Find where the given text appears and provide that cell's center as [X, Y] coordinate. 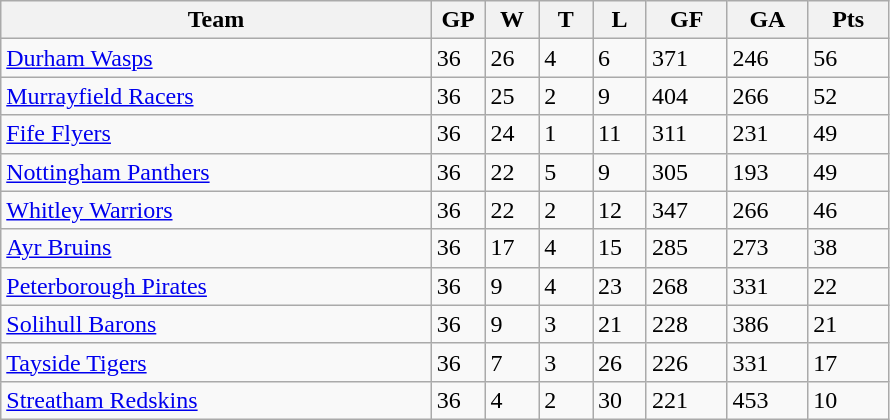
273 [768, 248]
Murrayfield Racers [216, 96]
Durham Wasps [216, 58]
52 [848, 96]
46 [848, 210]
Tayside Tigers [216, 362]
10 [848, 400]
311 [686, 134]
386 [768, 324]
285 [686, 248]
6 [620, 58]
Fife Flyers [216, 134]
GP [458, 20]
5 [566, 172]
Solihull Barons [216, 324]
Pts [848, 20]
T [566, 20]
347 [686, 210]
12 [620, 210]
268 [686, 286]
193 [768, 172]
Team [216, 20]
226 [686, 362]
Ayr Bruins [216, 248]
GF [686, 20]
11 [620, 134]
371 [686, 58]
Nottingham Panthers [216, 172]
Streatham Redskins [216, 400]
246 [768, 58]
25 [512, 96]
38 [848, 248]
W [512, 20]
1 [566, 134]
24 [512, 134]
GA [768, 20]
7 [512, 362]
Peterborough Pirates [216, 286]
15 [620, 248]
23 [620, 286]
231 [768, 134]
228 [686, 324]
221 [686, 400]
404 [686, 96]
L [620, 20]
30 [620, 400]
Whitley Warriors [216, 210]
453 [768, 400]
305 [686, 172]
56 [848, 58]
